Return (x, y) of the center of cell containing provided text 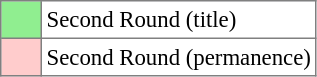
Second Round (title) (178, 20)
Second Round (permanence) (178, 57)
